Identify which cell holds the provided text, then report its [x, y] central coordinate. 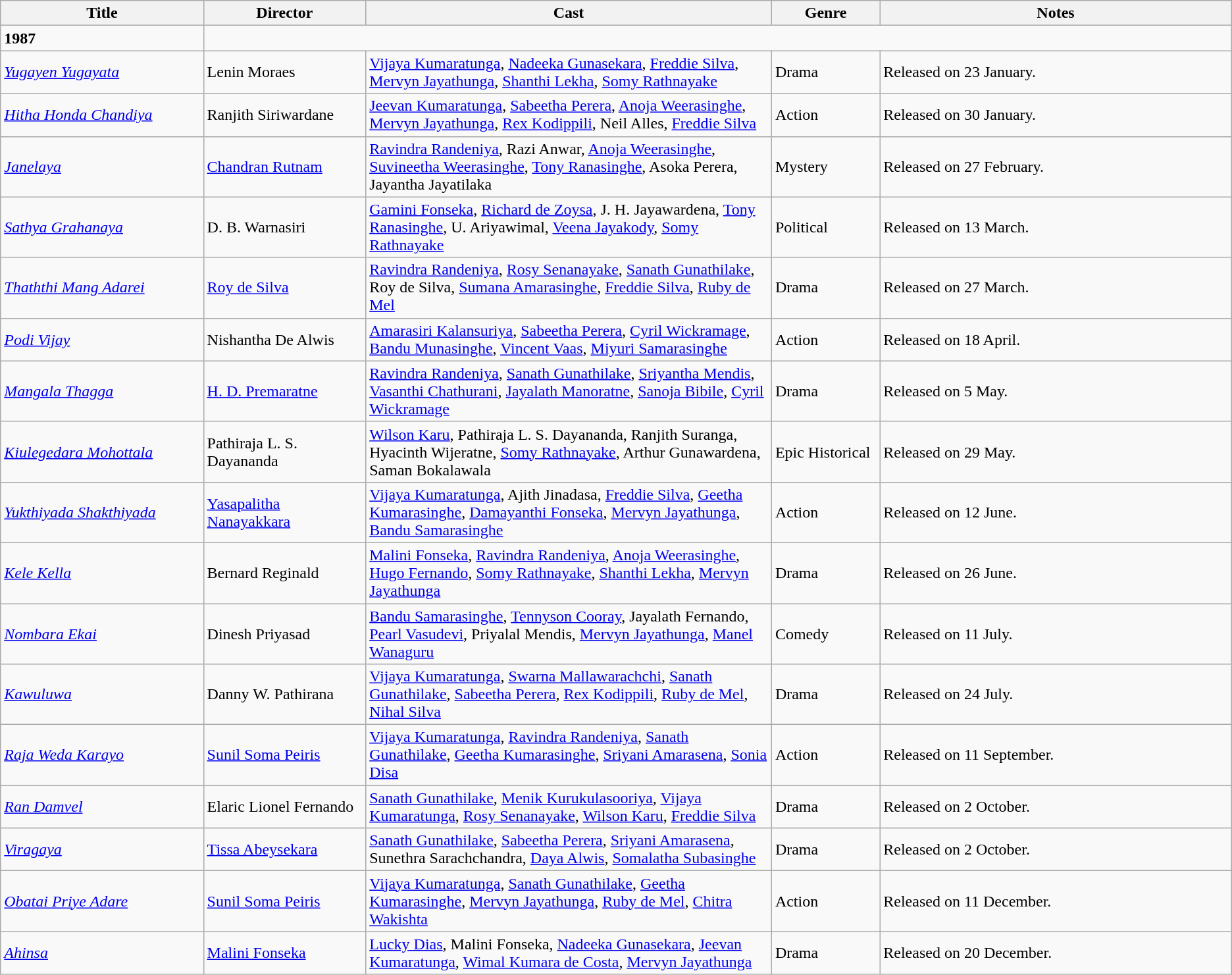
Tissa Abeysekara [284, 849]
Amarasiri Kalansuriya, Sabeetha Perera, Cyril Wickramage, Bandu Munasinghe, Vincent Vaas, Miyuri Samarasinghe [569, 340]
Vijaya Kumaratunga, Ravindra Randeniya, Sanath Gunathilake, Geetha Kumarasinghe, Sriyani Amarasena, Sonia Disa [569, 755]
Released on 11 September. [1056, 755]
Viragaya [102, 849]
Nombara Ekai [102, 633]
Lucky Dias, Malini Fonseka, Nadeeka Gunasekara, Jeevan Kumaratunga, Wimal Kumara de Costa, Mervyn Jayathunga [569, 953]
Genre [825, 13]
H. D. Premaratne [284, 391]
Janelaya [102, 167]
Chandran Rutnam [284, 167]
Director [284, 13]
Malini Fonseka [284, 953]
Yugayen Yugayata [102, 72]
Wilson Karu, Pathiraja L. S. Dayananda, Ranjith Suranga, Hyacinth Wijeratne, Somy Rathnayake, Arthur Gunawardena, Saman Bokalawala [569, 452]
Title [102, 13]
Ravindra Randeniya, Razi Anwar, Anoja Weerasinghe, Suvineetha Weerasinghe, Tony Ranasinghe, Asoka Perera, Jayantha Jayatilaka [569, 167]
Notes [1056, 13]
Pathiraja L. S. Dayananda [284, 452]
Yukthiyada Shakthiyada [102, 512]
Ran Damvel [102, 807]
Gamini Fonseka, Richard de Zoysa, J. H. Jayawardena, Tony Ranasinghe, U. Ariyawimal, Veena Jayakody, Somy Rathnayake [569, 227]
Nishantha De Alwis [284, 340]
Sanath Gunathilake, Menik Kurukulasooriya, Vijaya Kumaratunga, Rosy Senanayake, Wilson Karu, Freddie Silva [569, 807]
1987 [102, 38]
Dinesh Priyasad [284, 633]
Cast [569, 13]
Kiulegedara Mohottala [102, 452]
Sathya Grahanaya [102, 227]
Ahinsa [102, 953]
Kele Kella [102, 573]
Jeevan Kumaratunga, Sabeetha Perera, Anoja Weerasinghe, Mervyn Jayathunga, Rex Kodippili, Neil Alles, Freddie Silva [569, 115]
Vijaya Kumaratunga, Swarna Mallawarachchi, Sanath Gunathilake, Sabeetha Perera, Rex Kodippili, Ruby de Mel, Nihal Silva [569, 695]
Released on 11 July. [1056, 633]
Bernard Reginald [284, 573]
Released on 18 April. [1056, 340]
D. B. Warnasiri [284, 227]
Released on 23 January. [1056, 72]
Malini Fonseka, Ravindra Randeniya, Anoja Weerasinghe, Hugo Fernando, Somy Rathnayake, Shanthi Lekha, Mervyn Jayathunga [569, 573]
Vijaya Kumaratunga, Ajith Jinadasa, Freddie Silva, Geetha Kumarasinghe, Damayanthi Fonseka, Mervyn Jayathunga, Bandu Samarasinghe [569, 512]
Mangala Thagga [102, 391]
Released on 30 January. [1056, 115]
Yasapalitha Nanayakkara [284, 512]
Released on 13 March. [1056, 227]
Thaththi Mang Adarei [102, 288]
Ranjith Siriwardane [284, 115]
Vijaya Kumaratunga, Sanath Gunathilake, Geetha Kumarasinghe, Mervyn Jayathunga, Ruby de Mel, Chitra Wakishta [569, 901]
Mystery [825, 167]
Released on 24 July. [1056, 695]
Released on 27 February. [1056, 167]
Released on 29 May. [1056, 452]
Released on 20 December. [1056, 953]
Sanath Gunathilake, Sabeetha Perera, Sriyani Amarasena, Sunethra Sarachchandra, Daya Alwis, Somalatha Subasinghe [569, 849]
Released on 12 June. [1056, 512]
Comedy [825, 633]
Vijaya Kumaratunga, Nadeeka Gunasekara, Freddie Silva, Mervyn Jayathunga, Shanthi Lekha, Somy Rathnayake [569, 72]
Roy de Silva [284, 288]
Obatai Priye Adare [102, 901]
Ravindra Randeniya, Rosy Senanayake, Sanath Gunathilake, Roy de Silva, Sumana Amarasinghe, Freddie Silva, Ruby de Mel [569, 288]
Raja Weda Karayo [102, 755]
Lenin Moraes [284, 72]
Kawuluwa [102, 695]
Podi Vijay [102, 340]
Bandu Samarasinghe, Tennyson Cooray, Jayalath Fernando, Pearl Vasudevi, Priyalal Mendis, Mervyn Jayathunga, Manel Wanaguru [569, 633]
Elaric Lionel Fernando [284, 807]
Released on 5 May. [1056, 391]
Released on 27 March. [1056, 288]
Released on 26 June. [1056, 573]
Released on 11 December. [1056, 901]
Hitha Honda Chandiya [102, 115]
Epic Historical [825, 452]
Ravindra Randeniya, Sanath Gunathilake, Sriyantha Mendis, Vasanthi Chathurani, Jayalath Manoratne, Sanoja Bibile, Cyril Wickramage [569, 391]
Political [825, 227]
Danny W. Pathirana [284, 695]
